Capture the cell that displays the provided text and extract its [X, Y] central coordinate. 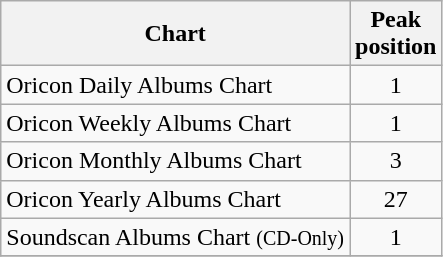
3 [396, 161]
27 [396, 199]
Oricon Daily Albums Chart [176, 85]
Soundscan Albums Chart (CD-Only) [176, 237]
Peak position [396, 34]
Chart [176, 34]
Oricon Weekly Albums Chart [176, 123]
Oricon Monthly Albums Chart [176, 161]
Oricon Yearly Albums Chart [176, 199]
